Extract the [X, Y] coordinate from the center of the cell holding the provided text.  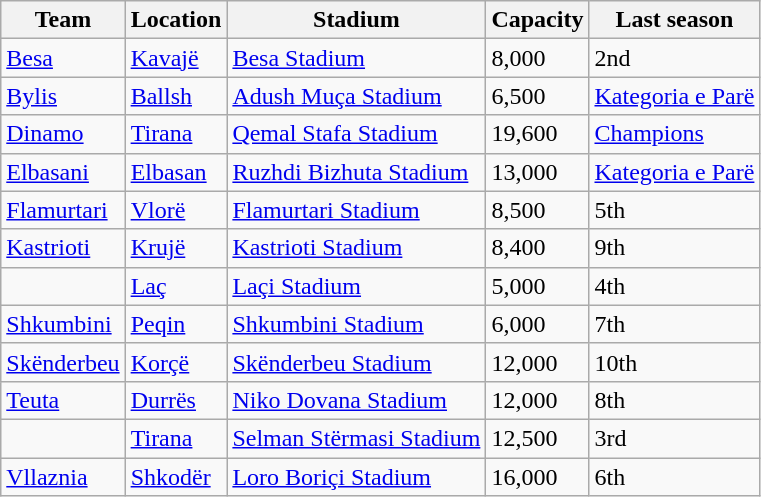
8,500 [538, 210]
5,000 [538, 286]
Kastrioti Stadium [356, 248]
Korçë [176, 362]
Qemal Stafa Stadium [356, 134]
2nd [674, 58]
8,400 [538, 248]
Stadium [356, 20]
7th [674, 324]
Laç [176, 286]
Kavajë [176, 58]
Loro Boriçi Stadium [356, 477]
Flamurtari Stadium [356, 210]
Teuta [63, 400]
Skënderbeu [63, 362]
8th [674, 400]
4th [674, 286]
3rd [674, 438]
Ballsh [176, 96]
6th [674, 477]
Selman Stërmasi Stadium [356, 438]
12,500 [538, 438]
9th [674, 248]
Shkumbini [63, 324]
Laçi Stadium [356, 286]
Dinamo [63, 134]
Capacity [538, 20]
Adush Muça Stadium [356, 96]
Vllaznia [63, 477]
Shkumbini Stadium [356, 324]
Durrës [176, 400]
Peqin [176, 324]
Bylis [63, 96]
5th [674, 210]
Team [63, 20]
Elbasani [63, 172]
Location [176, 20]
Champions [674, 134]
19,600 [538, 134]
Last season [674, 20]
13,000 [538, 172]
Skënderbeu Stadium [356, 362]
6,000 [538, 324]
Besa Stadium [356, 58]
Flamurtari [63, 210]
Besa [63, 58]
Krujë [176, 248]
Kastrioti [63, 248]
Vlorë [176, 210]
8,000 [538, 58]
Niko Dovana Stadium [356, 400]
10th [674, 362]
Ruzhdi Bizhuta Stadium [356, 172]
16,000 [538, 477]
6,500 [538, 96]
Elbasan [176, 172]
Shkodër [176, 477]
